Determine the [X, Y] coordinate at the center of the cell enclosing the given text.  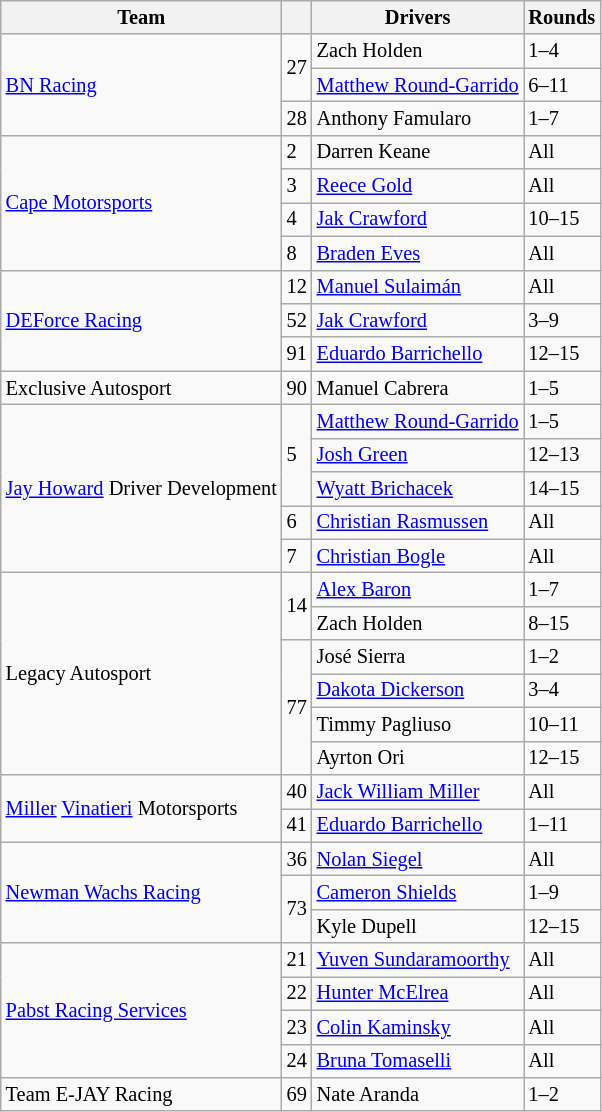
Cape Motorsports [142, 202]
Legacy Autosport [142, 673]
Josh Green [418, 455]
36 [297, 859]
24 [297, 1061]
Pabst Racing Services [142, 1010]
23 [297, 1027]
4 [297, 219]
21 [297, 960]
10–15 [562, 219]
Ayrton Ori [418, 758]
7 [297, 556]
Nate Aranda [418, 1094]
Wyatt Brichacek [418, 489]
69 [297, 1094]
Manuel Sulaimán [418, 287]
Braden Eves [418, 253]
Jack William Miller [418, 791]
Team [142, 17]
Jay Howard Driver Development [142, 488]
1–9 [562, 892]
Rounds [562, 17]
Miller Vinatieri Motorsports [142, 808]
5 [297, 454]
Hunter McElrea [418, 993]
14 [297, 606]
8–15 [562, 623]
Alex Baron [418, 589]
3 [297, 186]
Newman Wachs Racing [142, 892]
1–4 [562, 51]
Reece Gold [418, 186]
6 [297, 522]
10–11 [562, 724]
Dakota Dickerson [418, 690]
8 [297, 253]
Colin Kaminsky [418, 1027]
Darren Keane [418, 152]
52 [297, 320]
12 [297, 287]
2 [297, 152]
Exclusive Autosport [142, 388]
27 [297, 68]
40 [297, 791]
Nolan Siegel [418, 859]
90 [297, 388]
14–15 [562, 489]
Anthony Famularo [418, 118]
Cameron Shields [418, 892]
Bruna Tomaselli [418, 1061]
Yuven Sundaramoorthy [418, 960]
Timmy Pagliuso [418, 724]
Christian Bogle [418, 556]
3–4 [562, 690]
77 [297, 708]
6–11 [562, 85]
91 [297, 354]
Drivers [418, 17]
BN Racing [142, 84]
Team E-JAY Racing [142, 1094]
1–11 [562, 825]
Christian Rasmussen [418, 522]
Manuel Cabrera [418, 388]
DEForce Racing [142, 320]
3–9 [562, 320]
22 [297, 993]
12–13 [562, 455]
73 [297, 908]
41 [297, 825]
Kyle Dupell [418, 926]
28 [297, 118]
José Sierra [418, 657]
